Scan for the cell matching the given text and deliver its [x, y] coordinate at center. 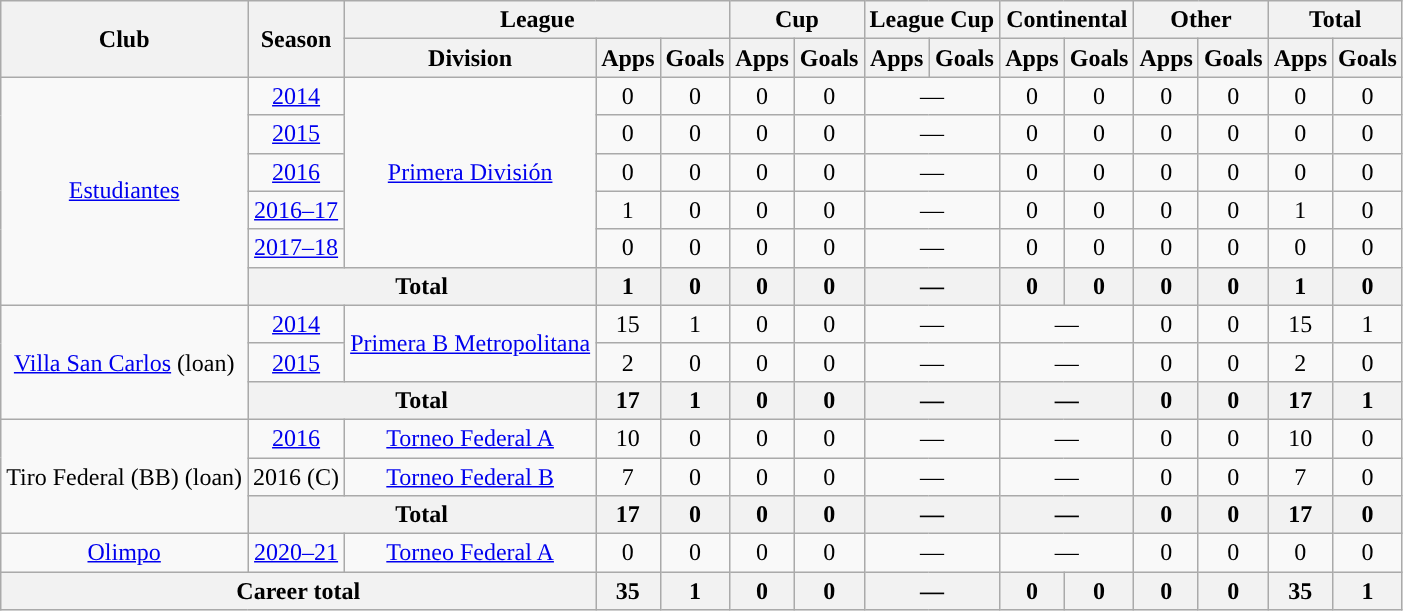
2020–21 [296, 553]
Primera B Metropolitana [470, 343]
Olimpo [124, 553]
Villa San Carlos (loan) [124, 362]
Primera División [470, 172]
2017–18 [296, 248]
Torneo Federal B [470, 477]
Cup [797, 20]
League [538, 20]
Division [470, 58]
Club [124, 39]
Career total [298, 591]
Season [296, 39]
2016 (C) [296, 477]
Other [1201, 20]
Tiro Federal (BB) (loan) [124, 476]
Continental [1067, 20]
League Cup [932, 20]
Estudiantes [124, 191]
2016–17 [296, 210]
